Output the [X, Y] coordinate of the center of the cell containing the given text.  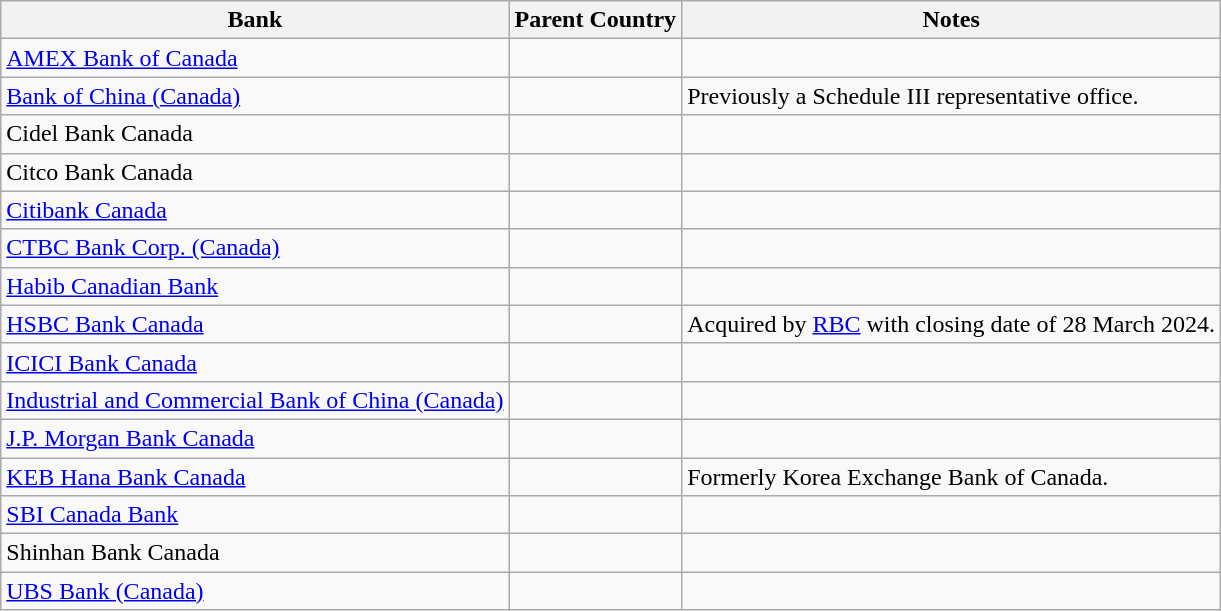
ICICI Bank Canada [255, 362]
Citibank Canada [255, 210]
KEB Hana Bank Canada [255, 477]
CTBC Bank Corp. (Canada) [255, 248]
Notes [952, 20]
Citco Bank Canada [255, 172]
Previously a Schedule III representative office. [952, 96]
Cidel Bank Canada [255, 134]
Habib Canadian Bank [255, 286]
Acquired by RBC with closing date of 28 March 2024. [952, 324]
Industrial and Commercial Bank of China (Canada) [255, 400]
Bank [255, 20]
SBI Canada Bank [255, 515]
AMEX Bank of Canada [255, 58]
Shinhan Bank Canada [255, 553]
HSBC Bank Canada [255, 324]
Formerly Korea Exchange Bank of Canada. [952, 477]
Parent Country [596, 20]
J.P. Morgan Bank Canada [255, 438]
UBS Bank (Canada) [255, 591]
Bank of China (Canada) [255, 96]
